Find where the given text appears and provide that cell's center as (x, y) coordinate. 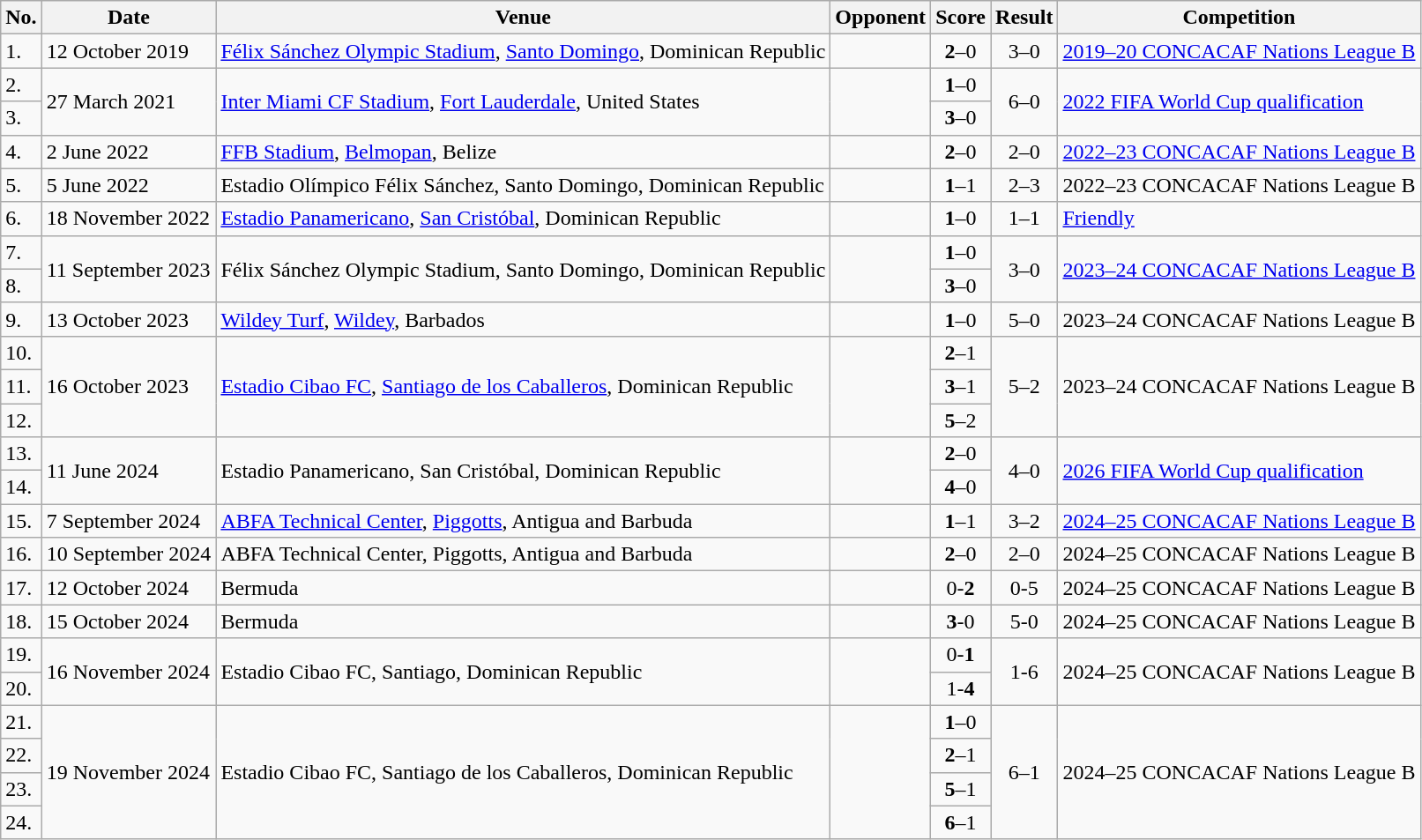
10. (21, 353)
18. (21, 621)
9. (21, 319)
Inter Miami CF Stadium, Fort Lauderdale, United States (524, 101)
0-2 (961, 588)
Competition (1240, 18)
3–2 (1024, 521)
8. (21, 286)
1. (21, 51)
24. (21, 822)
6–0 (1024, 101)
0-5 (1024, 588)
23. (21, 789)
Venue (524, 18)
15. (21, 521)
1-4 (961, 688)
5. (21, 185)
12. (21, 420)
11. (21, 386)
Estadio Cibao FC, Santiago, Dominican Republic (524, 672)
20. (21, 688)
27 March 2021 (129, 101)
5–1 (961, 789)
11 June 2024 (129, 471)
12 October 2024 (129, 588)
2019–20 CONCACAF Nations League B (1240, 51)
19. (21, 655)
5–0 (1024, 319)
0-1 (961, 655)
16 October 2023 (129, 386)
5 June 2022 (129, 185)
13. (21, 454)
21. (21, 722)
22. (21, 755)
16. (21, 554)
16 November 2024 (129, 672)
Date (129, 18)
14. (21, 487)
15 October 2024 (129, 621)
3. (21, 118)
11 September 2023 (129, 269)
1-6 (1024, 672)
2. (21, 85)
3-0 (961, 621)
Result (1024, 18)
Wildey Turf, Wildey, Barbados (524, 319)
No. (21, 18)
Estadio Olímpico Félix Sánchez, Santo Domingo, Dominican Republic (524, 185)
7 September 2024 (129, 521)
10 September 2024 (129, 554)
17. (21, 588)
Score (961, 18)
4. (21, 152)
2–3 (1024, 185)
19 November 2024 (129, 772)
2022 FIFA World Cup qualification (1240, 101)
13 October 2023 (129, 319)
18 November 2022 (129, 219)
2 June 2022 (129, 152)
12 October 2019 (129, 51)
Friendly (1240, 219)
7. (21, 252)
6. (21, 219)
FFB Stadium, Belmopan, Belize (524, 152)
Opponent (881, 18)
5-0 (1024, 621)
2026 FIFA World Cup qualification (1240, 471)
3–1 (961, 386)
